Identify which cell holds the provided text, then report its [x, y] central coordinate. 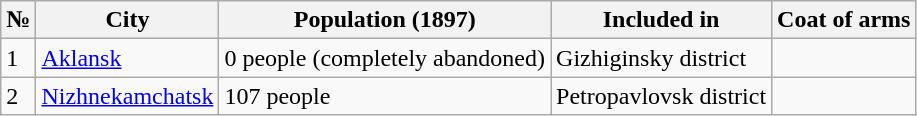
2 [18, 96]
0 people (completely abandoned) [385, 58]
№ [18, 20]
107 people [385, 96]
1 [18, 58]
Nizhnekamchatsk [128, 96]
Petropavlovsk district [662, 96]
Included in [662, 20]
Population (1897) [385, 20]
Aklansk [128, 58]
Coat of arms [844, 20]
Gizhiginsky district [662, 58]
City [128, 20]
